Pinpoint the cell where the given text exists, returning its (x, y) midpoint coordinate. 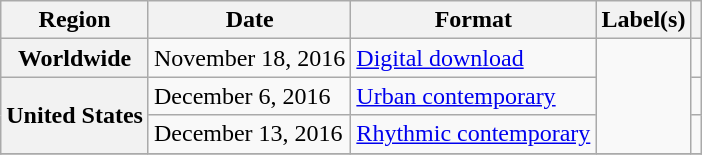
Digital download (474, 58)
Urban contemporary (474, 96)
United States (75, 115)
Worldwide (75, 58)
Region (75, 20)
December 6, 2016 (249, 96)
November 18, 2016 (249, 58)
Format (474, 20)
Date (249, 20)
Label(s) (644, 20)
December 13, 2016 (249, 134)
Rhythmic contemporary (474, 134)
